Find where the given text appears and provide that cell's center as [X, Y] coordinate. 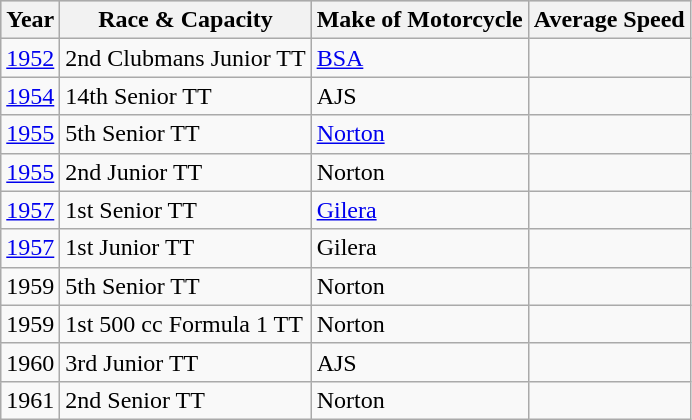
2nd Senior TT [186, 400]
1960 [30, 362]
2nd Junior TT [186, 172]
14th Senior TT [186, 96]
3rd Junior TT [186, 362]
1961 [30, 400]
1954 [30, 96]
1952 [30, 58]
Race & Capacity [186, 20]
BSA [420, 58]
1st Senior TT [186, 210]
Year [30, 20]
1st 500 cc Formula 1 TT [186, 324]
2nd Clubmans Junior TT [186, 58]
1st Junior TT [186, 248]
Average Speed [609, 20]
Make of Motorcycle [420, 20]
